Capture the cell that displays the provided text and extract its (x, y) central coordinate. 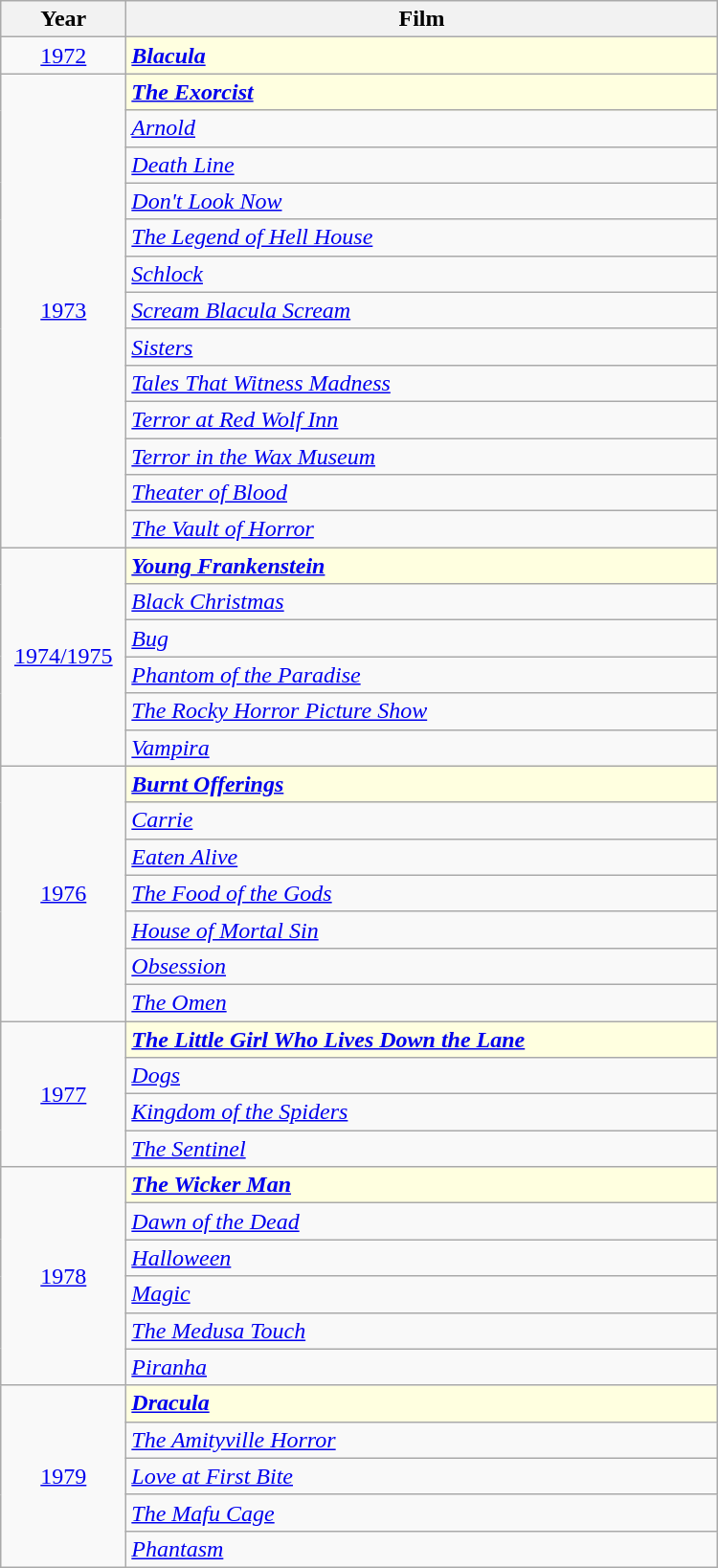
The Mafu Cage (421, 1512)
1979 (63, 1476)
Schlock (421, 274)
Black Christmas (421, 602)
The Little Girl Who Lives Down the Lane (421, 1039)
Burnt Offerings (421, 784)
Halloween (421, 1258)
Magic (421, 1294)
The Food of the Gods (421, 893)
Don't Look Now (421, 201)
The Sentinel (421, 1149)
Young Frankenstein (421, 566)
Love at First Bite (421, 1476)
The Amityville Horror (421, 1440)
Obsession (421, 966)
Eaten Alive (421, 857)
The Vault of Horror (421, 529)
Carrie (421, 820)
Vampira (421, 748)
Theater of Blood (421, 493)
1973 (63, 310)
Phantom of the Paradise (421, 675)
The Exorcist (421, 92)
Phantasm (421, 1549)
Year (63, 19)
1977 (63, 1093)
Terror at Red Wolf Inn (421, 419)
Death Line (421, 165)
Kingdom of the Spiders (421, 1112)
1976 (63, 893)
The Omen (421, 1002)
Piranha (421, 1367)
1972 (63, 56)
The Wicker Man (421, 1185)
Scream Blacula Scream (421, 310)
Tales That Witness Madness (421, 383)
Sisters (421, 347)
Arnold (421, 128)
The Rocky Horror Picture Show (421, 711)
Dogs (421, 1076)
Bug (421, 638)
Blacula (421, 56)
Terror in the Wax Museum (421, 457)
Film (421, 19)
The Legend of Hell House (421, 237)
The Medusa Touch (421, 1331)
House of Mortal Sin (421, 930)
Dawn of the Dead (421, 1221)
Dracula (421, 1403)
1978 (63, 1276)
1974/1975 (63, 657)
